Search for the cell housing the specified text and yield its (x, y) center coordinate. 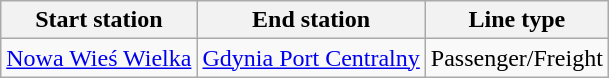
Gdynia Port Centralny (311, 58)
Start station (99, 20)
Nowa Wieś Wielka (99, 58)
End station (311, 20)
Passenger/Freight (516, 58)
Line type (516, 20)
